Return the [X, Y] coordinate for the center point of the cell that contains the specified text.  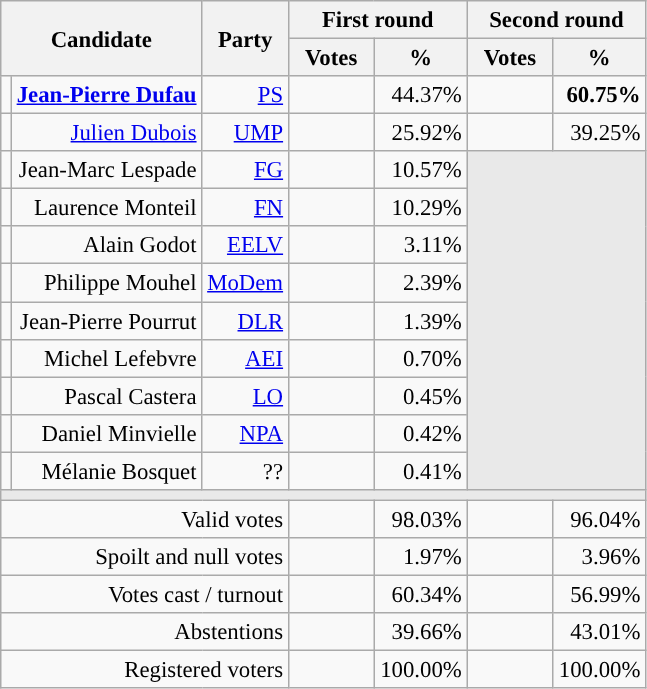
44.37% [420, 95]
LO [246, 396]
1.39% [420, 321]
AEI [246, 358]
DLR [246, 321]
Second round [556, 20]
Julien Dubois [106, 133]
Jean-Pierre Dufau [106, 95]
Jean-Pierre Pourrut [106, 321]
Philippe Mouhel [106, 283]
FG [246, 170]
56.99% [600, 594]
96.04% [600, 519]
Michel Lefebvre [106, 358]
98.03% [420, 519]
NPA [246, 433]
MoDem [246, 283]
0.70% [420, 358]
EELV [246, 245]
Pascal Castera [106, 396]
Laurence Monteil [106, 208]
60.34% [420, 594]
Candidate [102, 38]
Party [246, 38]
FN [246, 208]
Mélanie Bosquet [106, 471]
1.97% [420, 557]
2.39% [420, 283]
0.42% [420, 433]
PS [246, 95]
25.92% [420, 133]
Votes cast / turnout [145, 594]
0.45% [420, 396]
Alain Godot [106, 245]
Daniel Minvielle [106, 433]
3.11% [420, 245]
60.75% [600, 95]
10.57% [420, 170]
0.41% [420, 471]
43.01% [600, 632]
UMP [246, 133]
39.66% [420, 632]
Abstentions [145, 632]
Valid votes [145, 519]
39.25% [600, 133]
10.29% [420, 208]
Jean-Marc Lespade [106, 170]
Registered voters [145, 670]
3.96% [600, 557]
Spoilt and null votes [145, 557]
First round [378, 20]
?? [246, 471]
